Locate the cell with the specified text and output its [X, Y] center coordinate. 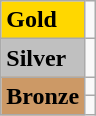
Bronze [43, 96]
Gold [43, 20]
Silver [43, 58]
